Return (X, Y) of the center of cell containing provided text 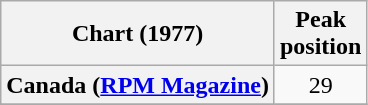
Peakposition (320, 34)
29 (320, 85)
Chart (1977) (138, 34)
Canada (RPM Magazine) (138, 85)
